Capture the cell that displays the provided text and extract its (x, y) central coordinate. 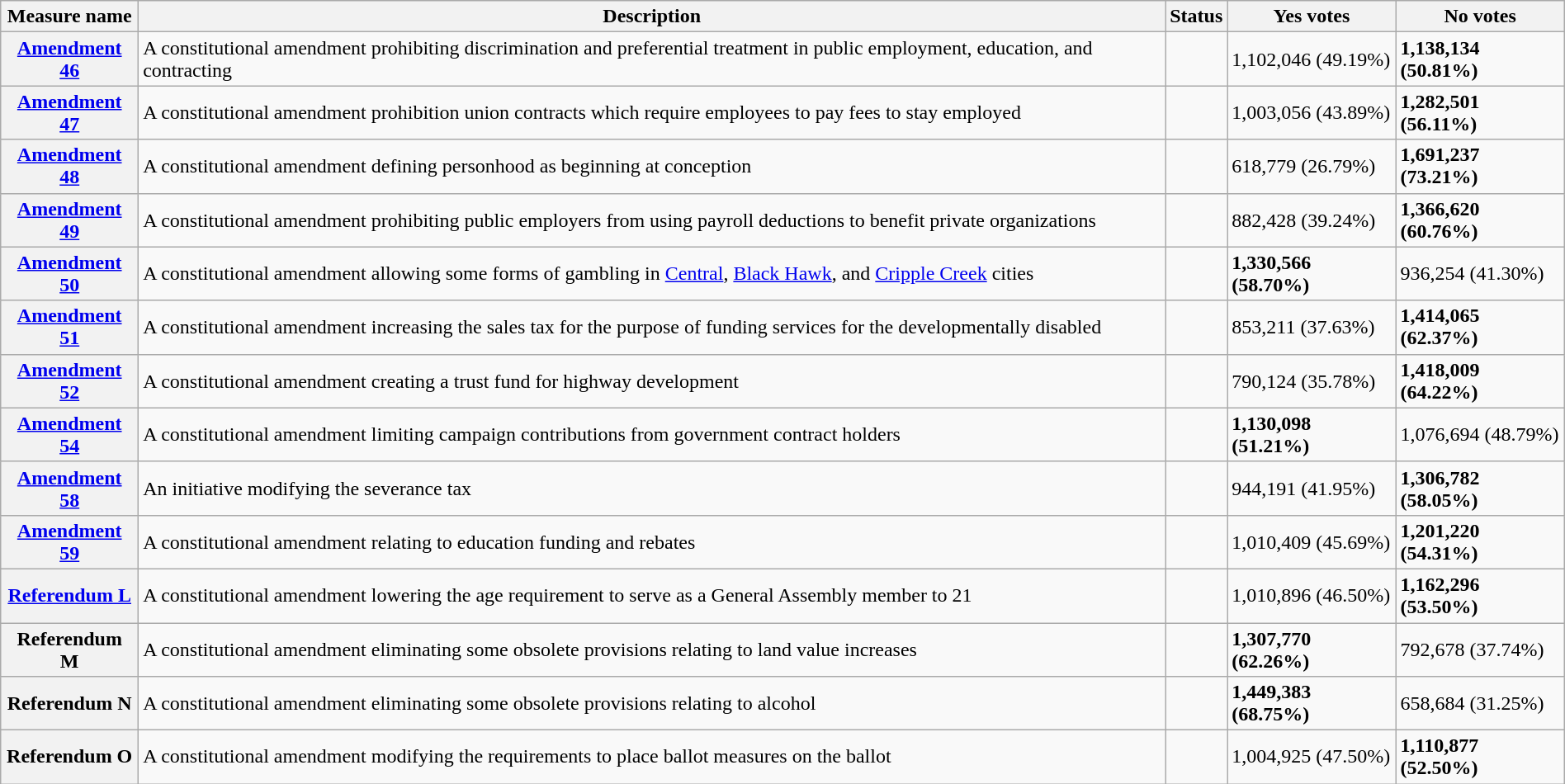
Referendum O (69, 758)
An initiative modifying the severance tax (652, 489)
1,330,566 (58.70%) (1312, 274)
A constitutional amendment creating a trust fund for highway development (652, 381)
1,449,383 (68.75%) (1312, 703)
1,366,620 (60.76%) (1480, 220)
658,684 (31.25%) (1480, 703)
A constitutional amendment prohibiting public employers from using payroll deductions to benefit private organizations (652, 220)
882,428 (39.24%) (1312, 220)
Amendment 50 (69, 274)
1,418,009 (64.22%) (1480, 381)
1,004,925 (47.50%) (1312, 758)
1,414,065 (62.37%) (1480, 327)
Amendment 46 (69, 59)
Amendment 51 (69, 327)
A constitutional amendment defining personhood as beginning at conception (652, 167)
A constitutional amendment modifying the requirements to place ballot measures on the ballot (652, 758)
A constitutional amendment prohibition union contracts which require employees to pay fees to stay employed (652, 112)
A constitutional amendment increasing the sales tax for the purpose of funding services for the developmentally disabled (652, 327)
944,191 (41.95%) (1312, 489)
1,307,770 (62.26%) (1312, 649)
853,211 (37.63%) (1312, 327)
1,010,896 (46.50%) (1312, 596)
1,010,409 (45.69%) (1312, 541)
1,306,782 (58.05%) (1480, 489)
1,076,694 (48.79%) (1480, 434)
A constitutional amendment limiting campaign contributions from government contract holders (652, 434)
A constitutional amendment lowering the age requirement to serve as a General Assembly member to 21 (652, 596)
Referendum M (69, 649)
Referendum L (69, 596)
Yes votes (1312, 17)
Amendment 59 (69, 541)
1,130,098 (51.21%) (1312, 434)
792,678 (37.74%) (1480, 649)
Referendum N (69, 703)
A constitutional amendment eliminating some obsolete provisions relating to land value increases (652, 649)
Amendment 58 (69, 489)
1,110,877 (52.50%) (1480, 758)
Amendment 52 (69, 381)
A constitutional amendment eliminating some obsolete provisions relating to alcohol (652, 703)
618,779 (26.79%) (1312, 167)
1,691,237 (73.21%) (1480, 167)
1,282,501 (56.11%) (1480, 112)
Amendment 48 (69, 167)
Amendment 54 (69, 434)
1,102,046 (49.19%) (1312, 59)
1,162,296 (53.50%) (1480, 596)
Status (1197, 17)
1,003,056 (43.89%) (1312, 112)
A constitutional amendment prohibiting discrimination and preferential treatment in public employment, education, and contracting (652, 59)
Amendment 49 (69, 220)
1,138,134 (50.81%) (1480, 59)
Measure name (69, 17)
936,254 (41.30%) (1480, 274)
Description (652, 17)
790,124 (35.78%) (1312, 381)
1,201,220 (54.31%) (1480, 541)
A constitutional amendment relating to education funding and rebates (652, 541)
No votes (1480, 17)
A constitutional amendment allowing some forms of gambling in Central, Black Hawk, and Cripple Creek cities (652, 274)
Amendment 47 (69, 112)
